Locate the cell with the specified text and output its [X, Y] center coordinate. 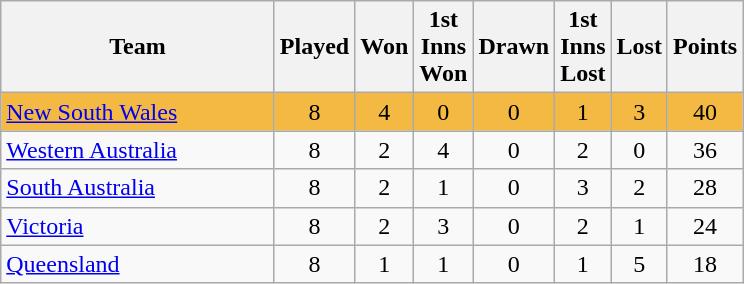
28 [704, 188]
36 [704, 150]
24 [704, 226]
Played [314, 47]
Lost [639, 47]
1st Inns Lost [583, 47]
1st Inns Won [444, 47]
5 [639, 264]
Won [384, 47]
New South Wales [138, 112]
Western Australia [138, 150]
40 [704, 112]
South Australia [138, 188]
Queensland [138, 264]
Drawn [514, 47]
Team [138, 47]
Victoria [138, 226]
Points [704, 47]
18 [704, 264]
